Identify which cell holds the provided text, then report its (x, y) central coordinate. 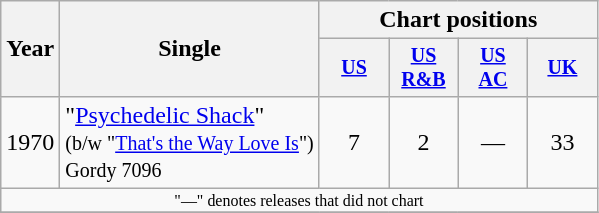
"—" denotes releases that did not chart (299, 200)
1970 (30, 142)
7 (354, 142)
USAC (492, 68)
UK (562, 68)
Single (190, 49)
Year (30, 49)
2 (424, 142)
"Psychedelic Shack"(b/w "That's the Way Love Is")Gordy 7096 (190, 142)
USR&B (424, 68)
US (354, 68)
— (492, 142)
Chart positions (458, 20)
33 (562, 142)
